Scan for the cell matching the given text and deliver its [X, Y] coordinate at center. 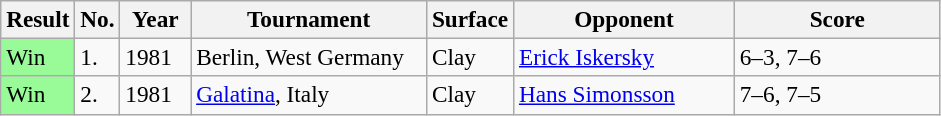
Score [837, 19]
1. [98, 57]
Tournament [309, 19]
2. [98, 95]
Galatina, Italy [309, 95]
6–3, 7–6 [837, 57]
Erick Iskersky [624, 57]
Hans Simonsson [624, 95]
Surface [470, 19]
Berlin, West Germany [309, 57]
Year [156, 19]
Opponent [624, 19]
7–6, 7–5 [837, 95]
No. [98, 19]
Result [38, 19]
